Output the (X, Y) coordinate of the center of the cell containing the given text.  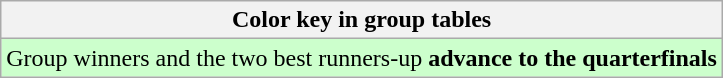
Group winners and the two best runners-up advance to the quarterfinals (362, 58)
Color key in group tables (362, 20)
